Provide the (X, Y) coordinate of the cell's center where the given text is located.  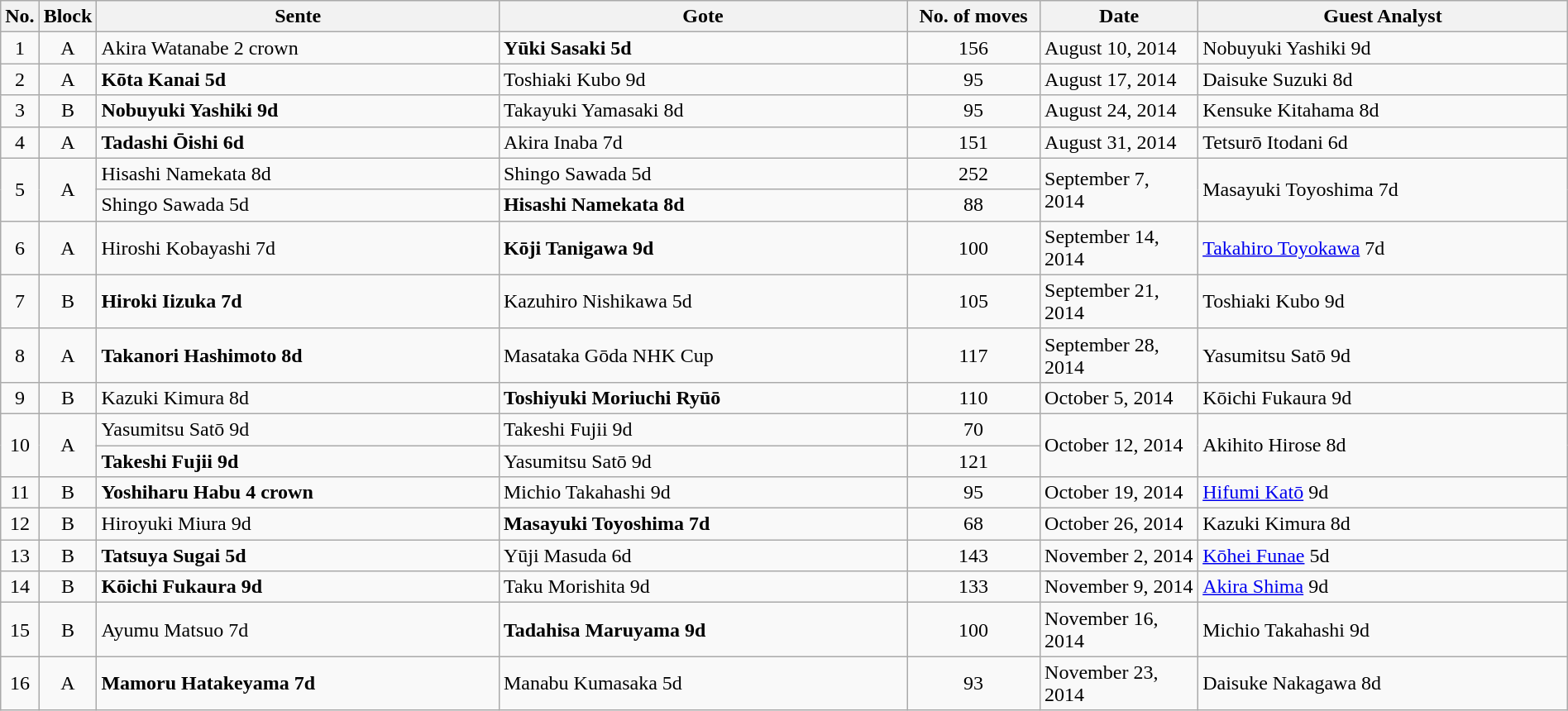
October 5, 2014 (1120, 398)
November 9, 2014 (1120, 587)
6 (20, 248)
88 (974, 205)
Gote (703, 17)
117 (974, 355)
Takahiro Toyokawa 7d (1383, 248)
Kōhei Funae 5d (1383, 556)
93 (974, 683)
Yūji Masuda 6d (703, 556)
Kōji Tanigawa 9d (703, 248)
Kōta Kanai 5d (298, 79)
August 10, 2014 (1120, 48)
5 (20, 189)
Manabu Kumasaka 5d (703, 683)
Daisuke Suzuki 8d (1383, 79)
9 (20, 398)
Toshiyuki Moriuchi Ryūō (703, 398)
143 (974, 556)
September 14, 2014 (1120, 248)
110 (974, 398)
October 12, 2014 (1120, 445)
Akihito Hirose 8d (1383, 445)
No. of moves (974, 17)
October 26, 2014 (1120, 524)
10 (20, 445)
Akira Watanabe 2 crown (298, 48)
13 (20, 556)
12 (20, 524)
Sente (298, 17)
August 31, 2014 (1120, 142)
Hifumi Katō 9d (1383, 493)
252 (974, 174)
No. (20, 17)
August 17, 2014 (1120, 79)
Block (68, 17)
August 24, 2014 (1120, 111)
Yūki Sasaki 5d (703, 48)
November 16, 2014 (1120, 630)
Hiroshi Kobayashi 7d (298, 248)
Tadahisa Maruyama 9d (703, 630)
Hiroyuki Miura 9d (298, 524)
14 (20, 587)
Hiroki Iizuka 7d (298, 301)
Takayuki Yamasaki 8d (703, 111)
Kazuhiro Nishikawa 5d (703, 301)
8 (20, 355)
16 (20, 683)
Ayumu Matsuo 7d (298, 630)
Akira Shima 9d (1383, 587)
Taku Morishita 9d (703, 587)
151 (974, 142)
September 28, 2014 (1120, 355)
7 (20, 301)
1 (20, 48)
Tadashi Ōishi 6d (298, 142)
121 (974, 460)
Yoshiharu Habu 4 crown (298, 493)
November 2, 2014 (1120, 556)
133 (974, 587)
September 7, 2014 (1120, 189)
70 (974, 429)
Mamoru Hatakeyama 7d (298, 683)
2 (20, 79)
Takanori Hashimoto 8d (298, 355)
Tetsurō Itodani 6d (1383, 142)
November 23, 2014 (1120, 683)
Date (1120, 17)
Daisuke Nakagawa 8d (1383, 683)
Tatsuya Sugai 5d (298, 556)
Guest Analyst (1383, 17)
Kensuke Kitahama 8d (1383, 111)
11 (20, 493)
September 21, 2014 (1120, 301)
Akira Inaba 7d (703, 142)
4 (20, 142)
Masataka Gōda NHK Cup (703, 355)
3 (20, 111)
105 (974, 301)
15 (20, 630)
68 (974, 524)
156 (974, 48)
October 19, 2014 (1120, 493)
